Extract the (X, Y) coordinate from the center of the cell holding the provided text.  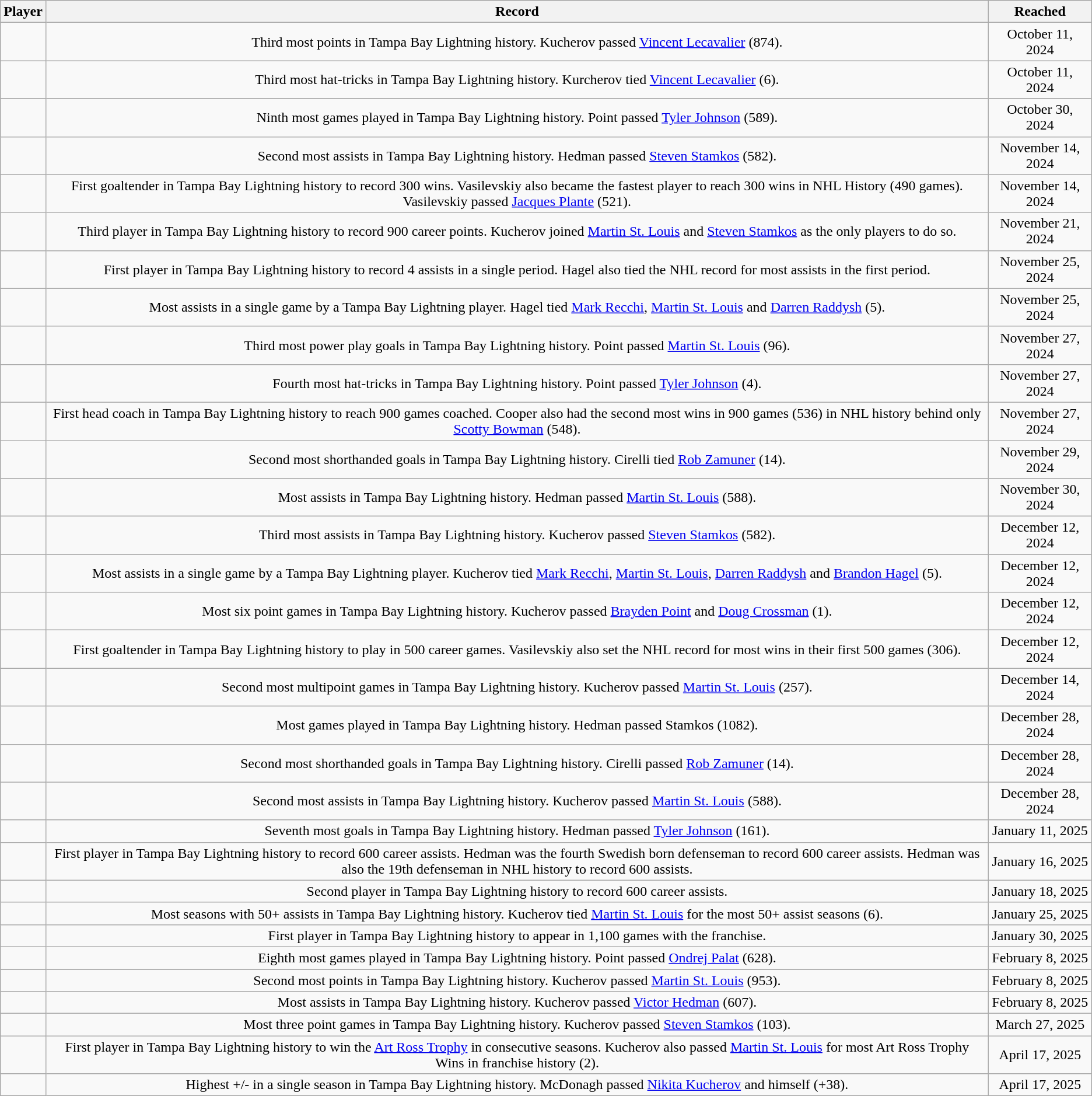
January 11, 2025 (1039, 831)
November 29, 2024 (1039, 459)
Third most points in Tampa Bay Lightning history. Kucherov passed Vincent Lecavalier (874). (517, 42)
Seventh most goals in Tampa Bay Lightning history. Hedman passed Tyler Johnson (161). (517, 831)
Most seasons with 50+ assists in Tampa Bay Lightning history. Kucherov tied Martin St. Louis for the most 50+ assist seasons (6). (517, 913)
Second most assists in Tampa Bay Lightning history. Hedman passed Steven Stamkos (582). (517, 155)
January 25, 2025 (1039, 913)
First player in Tampa Bay Lightning history to appear in 1,100 games with the franchise. (517, 936)
Most three point games in Tampa Bay Lightning history. Kucherov passed Steven Stamkos (103). (517, 1025)
Eighth most games played in Tampa Bay Lightning history. Point passed Ondrej Palat (628). (517, 958)
Third most assists in Tampa Bay Lightning history. Kucherov passed Steven Stamkos (582). (517, 536)
Third most power play goals in Tampa Bay Lightning history. Point passed Martin St. Louis (96). (517, 345)
Second most assists in Tampa Bay Lightning history. Kucherov passed Martin St. Louis (588). (517, 801)
January 30, 2025 (1039, 936)
Player (23, 12)
Most assists in Tampa Bay Lightning history. Kucherov passed Victor Hedman (607). (517, 1003)
Second most shorthanded goals in Tampa Bay Lightning history. Cirelli tied Rob Zamuner (14). (517, 459)
Second most multipoint games in Tampa Bay Lightning history. Kucherov passed Martin St. Louis (257). (517, 687)
Reached (1039, 12)
Most assists in a single game by a Tampa Bay Lightning player. Hagel tied Mark Recchi, Martin St. Louis and Darren Raddysh (5). (517, 307)
November 30, 2024 (1039, 497)
November 21, 2024 (1039, 231)
Second most points in Tampa Bay Lightning history. Kucherov passed Martin St. Louis (953). (517, 980)
Most games played in Tampa Bay Lightning history. Hedman passed Stamkos (1082). (517, 725)
January 18, 2025 (1039, 891)
Second player in Tampa Bay Lightning history to record 600 career assists. (517, 891)
Most assists in a single game by a Tampa Bay Lightning player. Kucherov tied Mark Recchi, Martin St. Louis, Darren Raddysh and Brandon Hagel (5). (517, 573)
Ninth most games played in Tampa Bay Lightning history. Point passed Tyler Johnson (589). (517, 118)
October 30, 2024 (1039, 118)
January 16, 2025 (1039, 861)
Most six point games in Tampa Bay Lightning history. Kucherov passed Brayden Point and Doug Crossman (1). (517, 612)
Fourth most hat-tricks in Tampa Bay Lightning history. Point passed Tyler Johnson (4). (517, 383)
Record (517, 12)
March 27, 2025 (1039, 1025)
Highest +/- in a single season in Tampa Bay Lightning history. McDonagh passed Nikita Kucherov and himself (+38). (517, 1085)
December 14, 2024 (1039, 687)
Third most hat-tricks in Tampa Bay Lightning history. Kurcherov tied Vincent Lecavalier (6). (517, 79)
Most assists in Tampa Bay Lightning history. Hedman passed Martin St. Louis (588). (517, 497)
Second most shorthanded goals in Tampa Bay Lightning history. Cirelli passed Rob Zamuner (14). (517, 763)
